Locate the cell with the specified text and output its (X, Y) center coordinate. 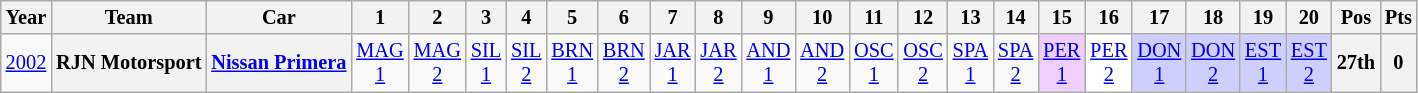
8 (719, 17)
AND2 (822, 63)
DON2 (1213, 63)
6 (624, 17)
0 (1398, 63)
Year (26, 17)
13 (970, 17)
Pts (1398, 17)
JAR2 (719, 63)
AND1 (768, 63)
SPA2 (1016, 63)
BRN2 (624, 63)
BRN1 (572, 63)
RJN Motorsport (128, 63)
MAG1 (380, 63)
OSC2 (922, 63)
Team (128, 17)
18 (1213, 17)
11 (874, 17)
5 (572, 17)
12 (922, 17)
4 (526, 17)
7 (673, 17)
SIL1 (486, 63)
27th (1356, 63)
DON1 (1159, 63)
14 (1016, 17)
SIL2 (526, 63)
Car (278, 17)
1 (380, 17)
16 (1108, 17)
MAG2 (438, 63)
2002 (26, 63)
EST2 (1309, 63)
9 (768, 17)
EST1 (1263, 63)
SPA1 (970, 63)
17 (1159, 17)
2 (438, 17)
15 (1062, 17)
PER2 (1108, 63)
20 (1309, 17)
Pos (1356, 17)
JAR1 (673, 63)
PER1 (1062, 63)
19 (1263, 17)
10 (822, 17)
Nissan Primera (278, 63)
3 (486, 17)
OSC1 (874, 63)
